Find where the given text appears and provide that cell's center as (X, Y) coordinate. 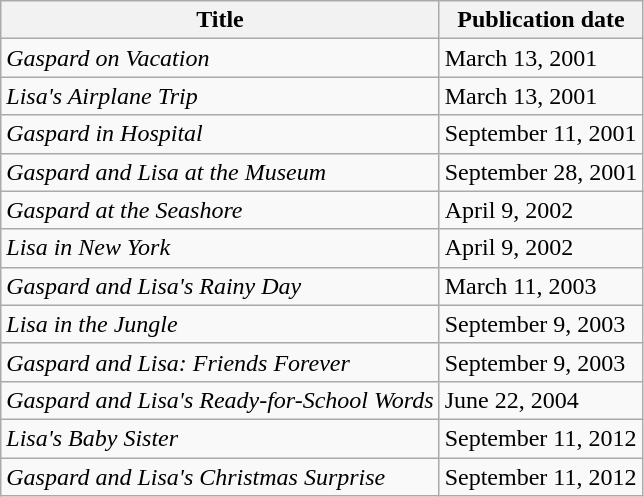
Lisa in the Jungle (220, 324)
September 11, 2001 (541, 134)
Lisa's Airplane Trip (220, 96)
Gaspard and Lisa's Christmas Surprise (220, 477)
Publication date (541, 20)
September 28, 2001 (541, 172)
March 11, 2003 (541, 286)
Gaspard in Hospital (220, 134)
Lisa in New York (220, 248)
Title (220, 20)
Gaspard and Lisa at the Museum (220, 172)
Gaspard and Lisa's Rainy Day (220, 286)
Lisa's Baby Sister (220, 438)
Gaspard on Vacation (220, 58)
Gaspard and Lisa: Friends Forever (220, 362)
Gaspard at the Seashore (220, 210)
June 22, 2004 (541, 400)
Gaspard and Lisa's Ready-for-School Words (220, 400)
